For the text-containing cell, return its midpoint in (x, y) coordinate format. 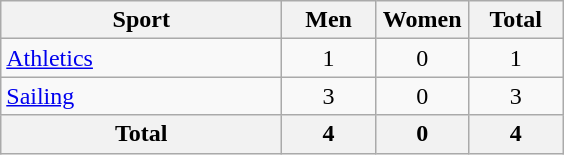
Men (329, 20)
Women (422, 20)
Sport (142, 20)
Athletics (142, 58)
Sailing (142, 96)
